From the cell containing the given text, extract its center point as (x, y) coordinate. 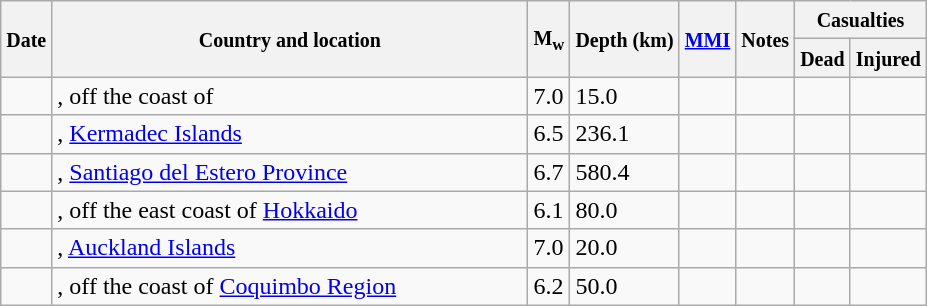
15.0 (624, 96)
50.0 (624, 286)
MMI (708, 39)
236.1 (624, 134)
Casualties (861, 20)
, off the east coast of Hokkaido (290, 210)
6.5 (549, 134)
6.1 (549, 210)
6.7 (549, 172)
Notes (766, 39)
, Auckland Islands (290, 248)
, off the coast of Coquimbo Region (290, 286)
, Kermadec Islands (290, 134)
Date (26, 39)
, Santiago del Estero Province (290, 172)
Country and location (290, 39)
6.2 (549, 286)
Injured (888, 58)
Depth (km) (624, 39)
Dead (823, 58)
Mw (549, 39)
, off the coast of (290, 96)
580.4 (624, 172)
20.0 (624, 248)
80.0 (624, 210)
